Determine the (x, y) coordinate at the center of the cell enclosing the given text.  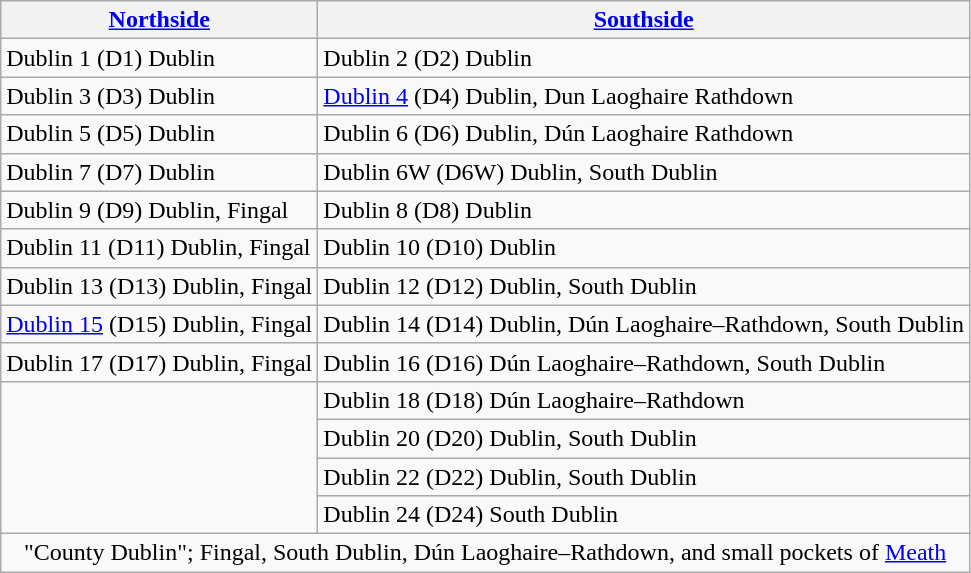
Dublin 11 (D11) Dublin, Fingal (160, 248)
Dublin 13 (D13) Dublin, Fingal (160, 286)
Dublin 16 (D16) Dún Laoghaire–Rathdown, South Dublin (644, 362)
Dublin 6W (D6W) Dublin, South Dublin (644, 172)
Dublin 5 (D5) Dublin (160, 134)
Dublin 4 (D4) Dublin, Dun Laoghaire Rathdown (644, 96)
Dublin 10 (D10) Dublin (644, 248)
Dublin 14 (D14) Dublin, Dún Laoghaire–Rathdown, South Dublin (644, 324)
Dublin 24 (D24) South Dublin (644, 515)
Dublin 6 (D6) Dublin, Dún Laoghaire Rathdown (644, 134)
Dublin 7 (D7) Dublin (160, 172)
Dublin 15 (D15) Dublin, Fingal (160, 324)
Dublin 2 (D2) Dublin (644, 58)
Dublin 17 (D17) Dublin, Fingal (160, 362)
Northside (160, 20)
Dublin 1 (D1) Dublin (160, 58)
Dublin 20 (D20) Dublin, South Dublin (644, 438)
Dublin 3 (D3) Dublin (160, 96)
Dublin 12 (D12) Dublin, South Dublin (644, 286)
Dublin 8 (D8) Dublin (644, 210)
"County Dublin"; Fingal, South Dublin, Dún Laoghaire–Rathdown, and small pockets of Meath (486, 553)
Dublin 18 (D18) Dún Laoghaire–Rathdown (644, 400)
Dublin 22 (D22) Dublin, South Dublin (644, 477)
Dublin 9 (D9) Dublin, Fingal (160, 210)
Southside (644, 20)
